Identify which cell holds the provided text, then report its [x, y] central coordinate. 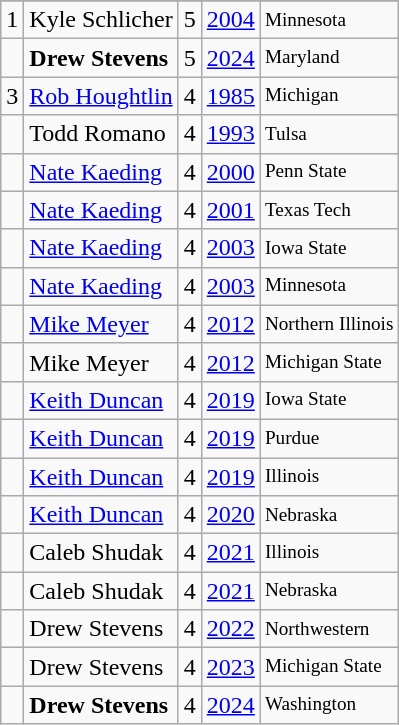
2000 [230, 172]
Purdue [329, 438]
1993 [230, 134]
1 [12, 20]
2023 [230, 667]
3 [12, 96]
2001 [230, 210]
1985 [230, 96]
Tulsa [329, 134]
Todd Romano [101, 134]
Maryland [329, 58]
2020 [230, 515]
Rob Houghtlin [101, 96]
2022 [230, 629]
Northwestern [329, 629]
Washington [329, 705]
Texas Tech [329, 210]
Kyle Schlicher [101, 20]
2004 [230, 20]
Penn State [329, 172]
Michigan [329, 96]
Northern Illinois [329, 324]
